Find where the given text appears and provide that cell's center as (x, y) coordinate. 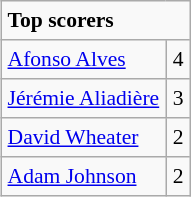
Top scorers (96, 20)
David Wheater (84, 138)
Jérémie Aliadière (84, 98)
Afonso Alves (84, 60)
3 (178, 98)
4 (178, 60)
Adam Johnson (84, 176)
